Detect which cell encompasses the target text, then output its (x, y) center coordinate. 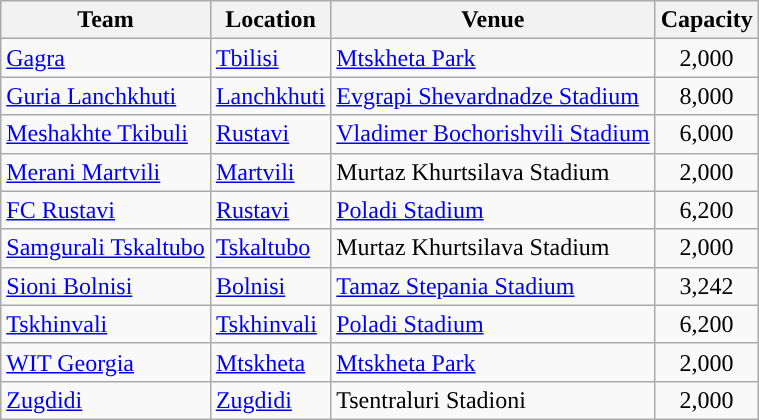
Tbilisi (270, 58)
Sioni Bolnisi (106, 286)
Gagra (106, 58)
Tsentraluri Stadioni (493, 400)
Samgurali Tskaltubo (106, 248)
WIT Georgia (106, 362)
Tskaltubo (270, 248)
Guria Lanchkhuti (106, 96)
Merani Martvili (106, 172)
3,242 (706, 286)
Lanchkhuti (270, 96)
Team (106, 20)
8,000 (706, 96)
Location (270, 20)
Tamaz Stepania Stadium (493, 286)
FC Rustavi (106, 210)
Mtskheta (270, 362)
6,000 (706, 134)
Evgrapi Shevardnadze Stadium (493, 96)
Vladimer Bochorishvili Stadium (493, 134)
Meshakhte Tkibuli (106, 134)
Capacity (706, 20)
Martvili (270, 172)
Bolnisi (270, 286)
Venue (493, 20)
